Scan for the cell matching the given text and deliver its (X, Y) coordinate at center. 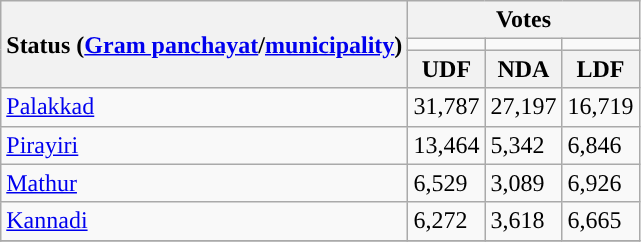
3,089 (524, 183)
UDF (446, 69)
31,787 (446, 107)
6,846 (600, 145)
6,272 (446, 221)
13,464 (446, 145)
6,665 (600, 221)
Pirayiri (204, 145)
Mathur (204, 183)
Palakkad (204, 107)
6,529 (446, 183)
Status (Gram panchayat/municipality) (204, 44)
LDF (600, 69)
NDA (524, 69)
16,719 (600, 107)
27,197 (524, 107)
Kannadi (204, 221)
Votes (524, 20)
5,342 (524, 145)
3,618 (524, 221)
6,926 (600, 183)
